Scan for the cell matching the given text and deliver its (x, y) coordinate at center. 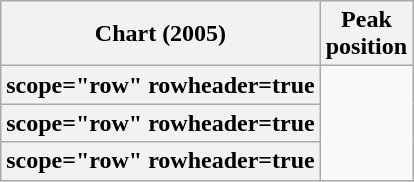
Chart (2005) (160, 34)
Peakposition (366, 34)
